Output the (X, Y) coordinate of the center of the cell containing the given text.  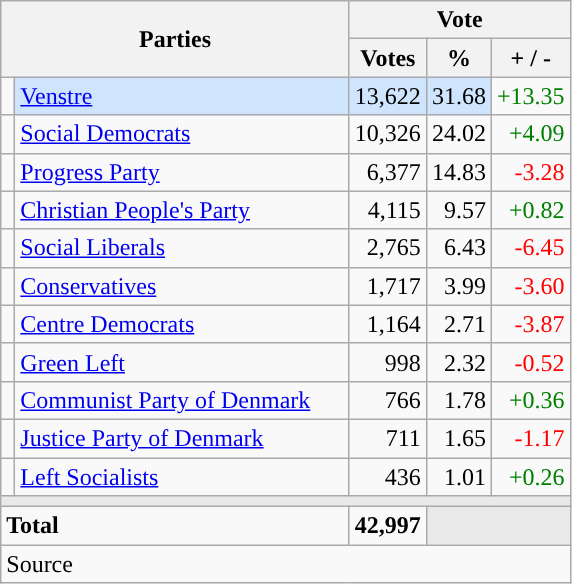
Parties (176, 39)
1,164 (388, 324)
24.02 (458, 134)
Christian People's Party (182, 210)
Source (286, 564)
10,326 (388, 134)
1,717 (388, 286)
1.65 (458, 438)
+13.35 (530, 96)
% (458, 58)
Communist Party of Denmark (182, 400)
998 (388, 362)
-1.17 (530, 438)
14.83 (458, 172)
2.32 (458, 362)
Venstre (182, 96)
-3.28 (530, 172)
6,377 (388, 172)
42,997 (388, 526)
9.57 (458, 210)
2.71 (458, 324)
+0.36 (530, 400)
Centre Democrats (182, 324)
+0.26 (530, 477)
Vote (460, 20)
4,115 (388, 210)
2,765 (388, 248)
Justice Party of Denmark (182, 438)
Votes (388, 58)
-3.60 (530, 286)
Left Socialists (182, 477)
1.01 (458, 477)
3.99 (458, 286)
-0.52 (530, 362)
6.43 (458, 248)
13,622 (388, 96)
1.78 (458, 400)
Conservatives (182, 286)
Social Democrats (182, 134)
Progress Party (182, 172)
Social Liberals (182, 248)
+0.82 (530, 210)
711 (388, 438)
31.68 (458, 96)
-3.87 (530, 324)
+4.09 (530, 134)
436 (388, 477)
766 (388, 400)
+ / - (530, 58)
Total (176, 526)
Green Left (182, 362)
-6.45 (530, 248)
